Pinpoint the cell where the given text exists, returning its [X, Y] midpoint coordinate. 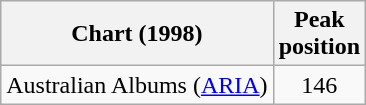
Chart (1998) [137, 34]
146 [319, 85]
Peakposition [319, 34]
Australian Albums (ARIA) [137, 85]
